Determine the (X, Y) coordinate at the center of the cell enclosing the given text.  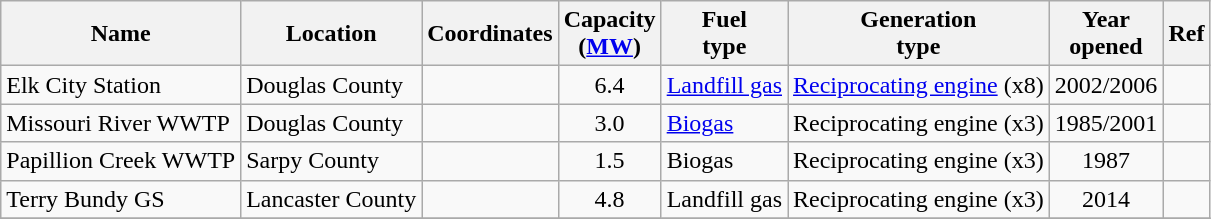
1985/2001 (1106, 123)
Lancaster County (332, 199)
6.4 (610, 85)
Name (121, 34)
1987 (1106, 161)
Reciprocating engine (x8) (919, 85)
Ref (1186, 34)
Generationtype (919, 34)
Missouri River WWTP (121, 123)
Sarpy County (332, 161)
Elk City Station (121, 85)
Capacity(MW) (610, 34)
4.8 (610, 199)
3.0 (610, 123)
Papillion Creek WWTP (121, 161)
Yearopened (1106, 34)
Fueltype (724, 34)
Terry Bundy GS (121, 199)
Location (332, 34)
Coordinates (490, 34)
2002/2006 (1106, 85)
2014 (1106, 199)
1.5 (610, 161)
